Extract the [X, Y] coordinate from the center of the cell holding the provided text.  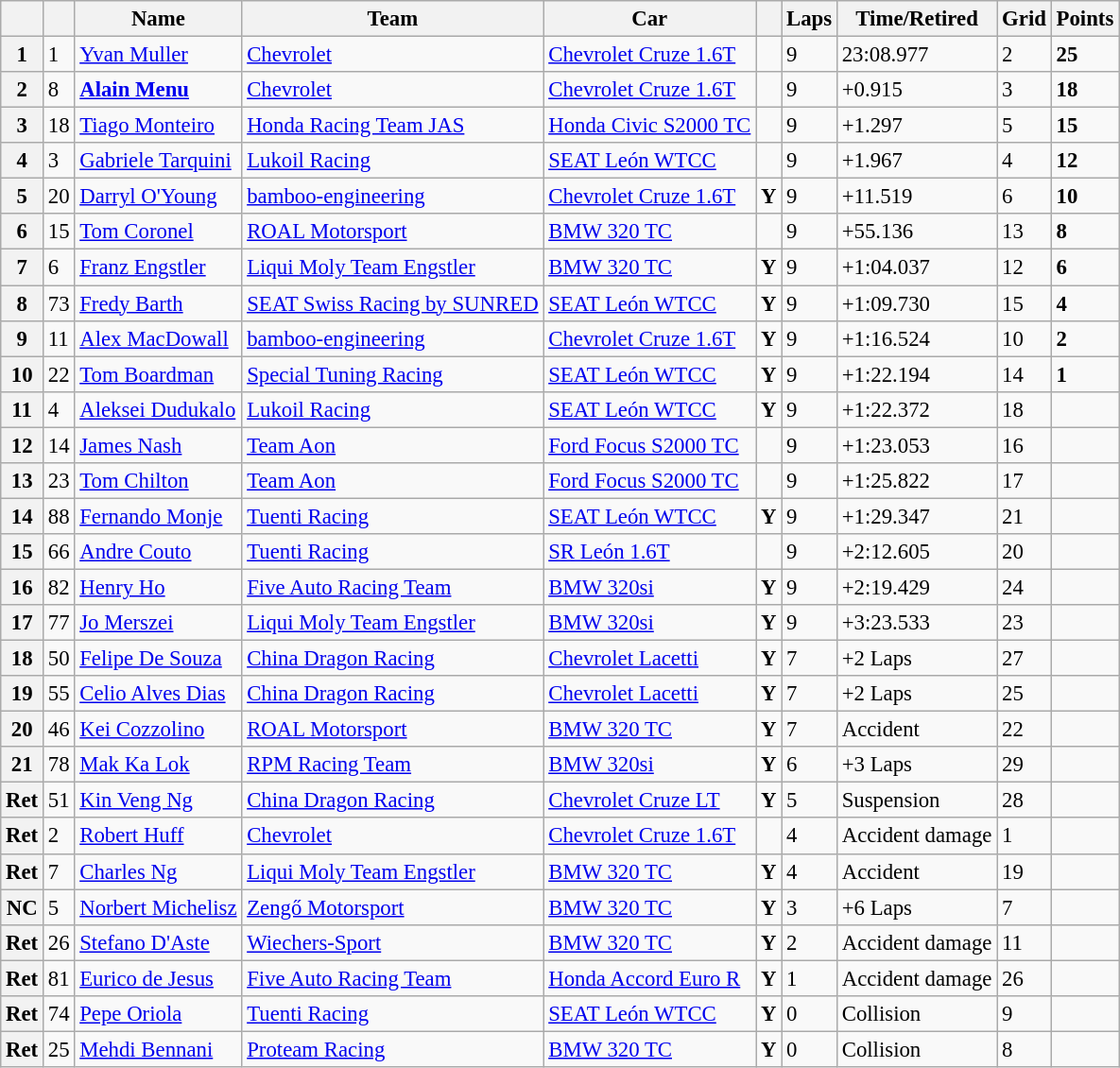
Proteam Racing [393, 1049]
Fernando Monje [159, 516]
+2:19.429 [917, 587]
Time/Retired [917, 19]
Grid [1025, 19]
James Nash [159, 445]
Wiechers-Sport [393, 942]
82 [59, 587]
Honda Racing Team JAS [393, 126]
Aleksei Dudukalo [159, 409]
66 [59, 552]
81 [59, 978]
+1:29.347 [917, 516]
Car [650, 19]
+11.519 [917, 197]
+1:25.822 [917, 481]
Norbert Michelisz [159, 907]
Chevrolet Cruze LT [650, 801]
28 [1025, 801]
+55.136 [917, 232]
Henry Ho [159, 587]
Kei Cozzolino [159, 730]
Mak Ka Lok [159, 765]
Points [1085, 19]
73 [59, 303]
29 [1025, 765]
Robert Huff [159, 836]
Laps [809, 19]
Darryl O'Young [159, 197]
+3:23.533 [917, 623]
78 [59, 765]
Franz Engstler [159, 267]
NC [23, 907]
88 [59, 516]
Kin Veng Ng [159, 801]
77 [59, 623]
Stefano D'Aste [159, 942]
74 [59, 1014]
Zengő Motorsport [393, 907]
+1:16.524 [917, 338]
+0.915 [917, 90]
SR León 1.6T [650, 552]
+1:22.194 [917, 374]
+1.297 [917, 126]
Yvan Muller [159, 55]
+6 Laps [917, 907]
Special Tuning Racing [393, 374]
46 [59, 730]
+1.967 [917, 161]
Tom Coronel [159, 232]
Charles Ng [159, 871]
Honda Accord Euro R [650, 978]
Celio Alves Dias [159, 694]
51 [59, 801]
50 [59, 659]
Tom Chilton [159, 481]
Mehdi Bennani [159, 1049]
27 [1025, 659]
+2:12.605 [917, 552]
Fredy Barth [159, 303]
Eurico de Jesus [159, 978]
RPM Racing Team [393, 765]
Jo Merszei [159, 623]
SEAT Swiss Racing by SUNRED [393, 303]
Name [159, 19]
55 [59, 694]
Tom Boardman [159, 374]
Suspension [917, 801]
+1:09.730 [917, 303]
Team [393, 19]
Alain Menu [159, 90]
+3 Laps [917, 765]
Gabriele Tarquini [159, 161]
23:08.977 [917, 55]
+1:22.372 [917, 409]
+1:04.037 [917, 267]
Tiago Monteiro [159, 126]
Alex MacDowall [159, 338]
Honda Civic S2000 TC [650, 126]
+1:23.053 [917, 445]
Andre Couto [159, 552]
Pepe Oriola [159, 1014]
Felipe De Souza [159, 659]
24 [1025, 587]
